Find where the given text appears and provide that cell's center as (x, y) coordinate. 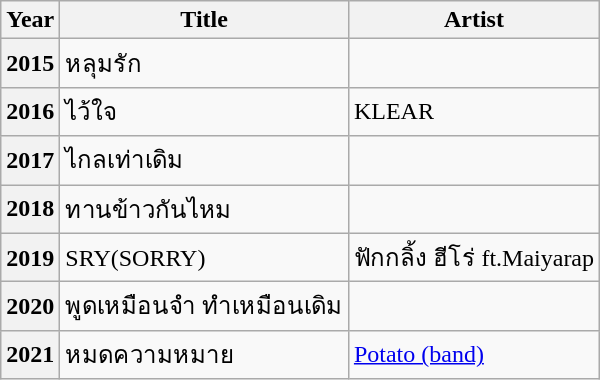
พูดเหมือนจำ ทำเหมือนเดิม (204, 306)
หลุมรัก (204, 64)
ทานข้าวกันไหม (204, 208)
2016 (30, 112)
2015 (30, 64)
2021 (30, 354)
ไว้ใจ (204, 112)
ฟักกลิ้ง ฮีโร่ ft.Maiyarap (474, 258)
SRY(SORRY) (204, 258)
2017 (30, 160)
ไกลเท่าเดิม (204, 160)
KLEAR (474, 112)
2018 (30, 208)
Potato (band) (474, 354)
Title (204, 20)
Year (30, 20)
หมดความหมาย (204, 354)
2020 (30, 306)
2019 (30, 258)
Artist (474, 20)
